From the cell containing the given text, extract its center point as [X, Y] coordinate. 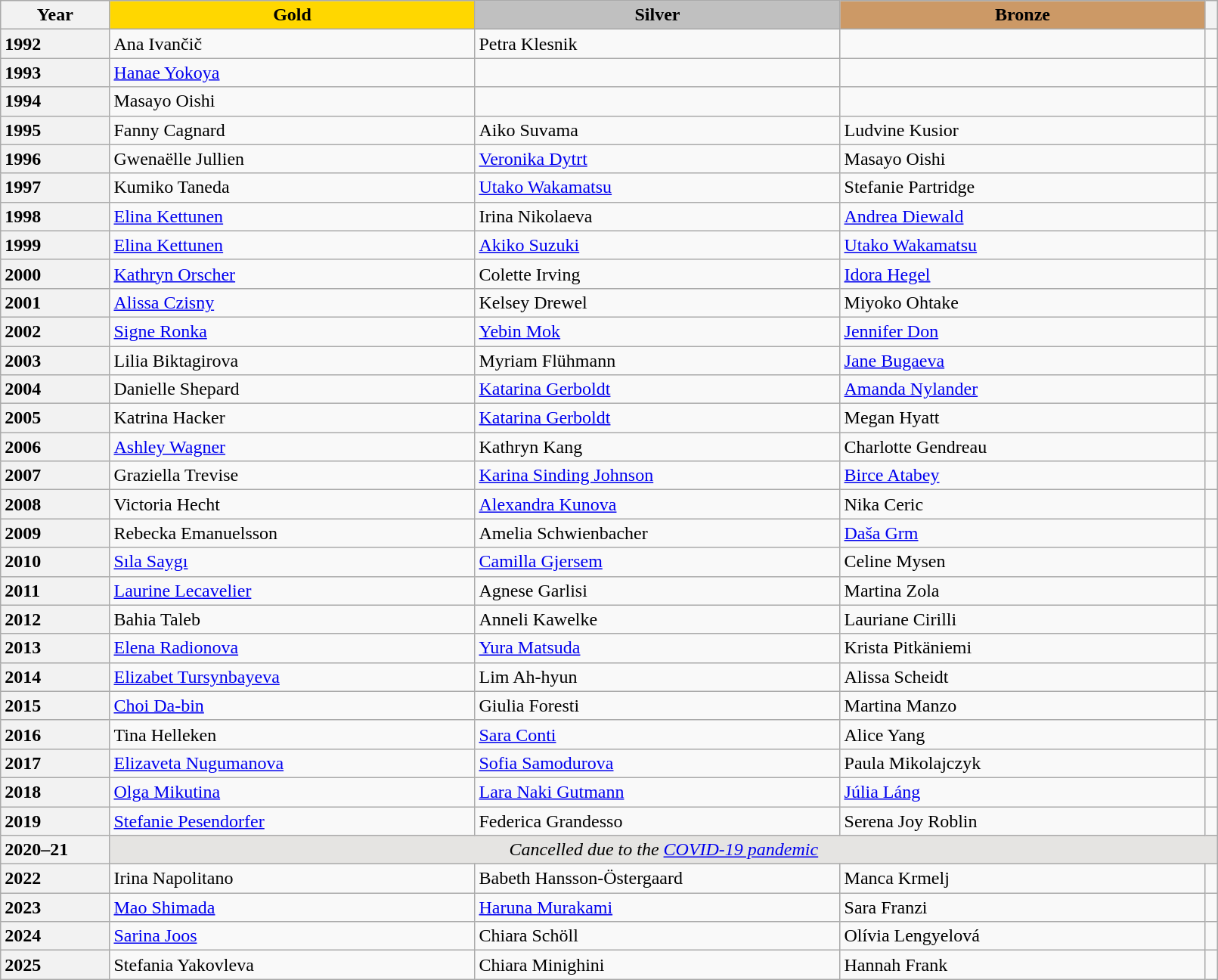
Ashley Wagner [292, 447]
2005 [55, 418]
Aiko Suvama [658, 130]
Martina Manzo [1022, 706]
Stefanie Pesendorfer [292, 820]
Amanda Nylander [1022, 389]
2019 [55, 820]
Irina Napolitano [292, 879]
Sara Conti [658, 734]
Graziella Trevise [292, 476]
Paula Mikolajczyk [1022, 763]
2000 [55, 274]
Miyoko Ohtake [1022, 302]
2022 [55, 879]
2010 [55, 562]
Victoria Hecht [292, 504]
Danielle Shepard [292, 389]
2001 [55, 302]
Lara Naki Gutmann [658, 792]
Myriam Flühmann [658, 361]
Gold [292, 15]
Elizaveta Nugumanova [292, 763]
Charlotte Gendreau [1022, 447]
Stefanie Partridge [1022, 188]
Chiara Minighini [658, 965]
2024 [55, 936]
Gwenaëlle Jullien [292, 159]
2018 [55, 792]
Kelsey Drewel [658, 302]
Fanny Cagnard [292, 130]
2011 [55, 591]
Stefania Yakovleva [292, 965]
Sofia Samodurova [658, 763]
Chiara Schöll [658, 936]
1994 [55, 101]
Kathryn Orscher [292, 274]
1992 [55, 44]
2015 [55, 706]
Martina Zola [1022, 591]
Tina Helleken [292, 734]
Lilia Biktagirova [292, 361]
Kumiko Taneda [292, 188]
Jane Bugaeva [1022, 361]
Giulia Foresti [658, 706]
2007 [55, 476]
Sarina Joos [292, 936]
Cancelled due to the COVID-19 pandemic [664, 850]
Silver [658, 15]
Andrea Diewald [1022, 216]
Laurine Lecavelier [292, 591]
Lauriane Cirilli [1022, 619]
Ana Ivančič [292, 44]
Birce Atabey [1022, 476]
2002 [55, 331]
Serena Joy Roblin [1022, 820]
Elena Radionova [292, 648]
Veronika Dytrt [658, 159]
Lim Ah-hyun [658, 677]
Rebecka Emanuelsson [292, 533]
Agnese Garlisi [658, 591]
Olívia Lengyelová [1022, 936]
2003 [55, 361]
Hannah Frank [1022, 965]
Bahia Taleb [292, 619]
Alexandra Kunova [658, 504]
Alissa Czisny [292, 302]
2023 [55, 907]
2013 [55, 648]
2020–21 [55, 850]
Katrina Hacker [292, 418]
Babeth Hansson-Östergaard [658, 879]
1997 [55, 188]
Alice Yang [1022, 734]
1995 [55, 130]
Júlia Láng [1022, 792]
1996 [55, 159]
Signe Ronka [292, 331]
Choi Da-bin [292, 706]
Olga Mikutina [292, 792]
Jennifer Don [1022, 331]
2008 [55, 504]
Nika Ceric [1022, 504]
Mao Shimada [292, 907]
Karina Sinding Johnson [658, 476]
Ludvine Kusior [1022, 130]
Hanae Yokoya [292, 73]
Bronze [1022, 15]
2017 [55, 763]
Year [55, 15]
1999 [55, 245]
2016 [55, 734]
Colette Irving [658, 274]
2025 [55, 965]
1993 [55, 73]
Anneli Kawelke [658, 619]
2006 [55, 447]
2009 [55, 533]
Irina Nikolaeva [658, 216]
Yebin Mok [658, 331]
Petra Klesnik [658, 44]
Yura Matsuda [658, 648]
Sıla Saygı [292, 562]
Amelia Schwienbacher [658, 533]
2004 [55, 389]
Camilla Gjersem [658, 562]
Celine Mysen [1022, 562]
Krista Pitkäniemi [1022, 648]
Manca Krmelj [1022, 879]
Daša Grm [1022, 533]
2014 [55, 677]
Idora Hegel [1022, 274]
Sara Franzi [1022, 907]
2012 [55, 619]
Alissa Scheidt [1022, 677]
Akiko Suzuki [658, 245]
Megan Hyatt [1022, 418]
Haruna Murakami [658, 907]
Federica Grandesso [658, 820]
Elizabet Tursynbayeva [292, 677]
Kathryn Kang [658, 447]
1998 [55, 216]
